Locate the cell with the specified text and output its [X, Y] center coordinate. 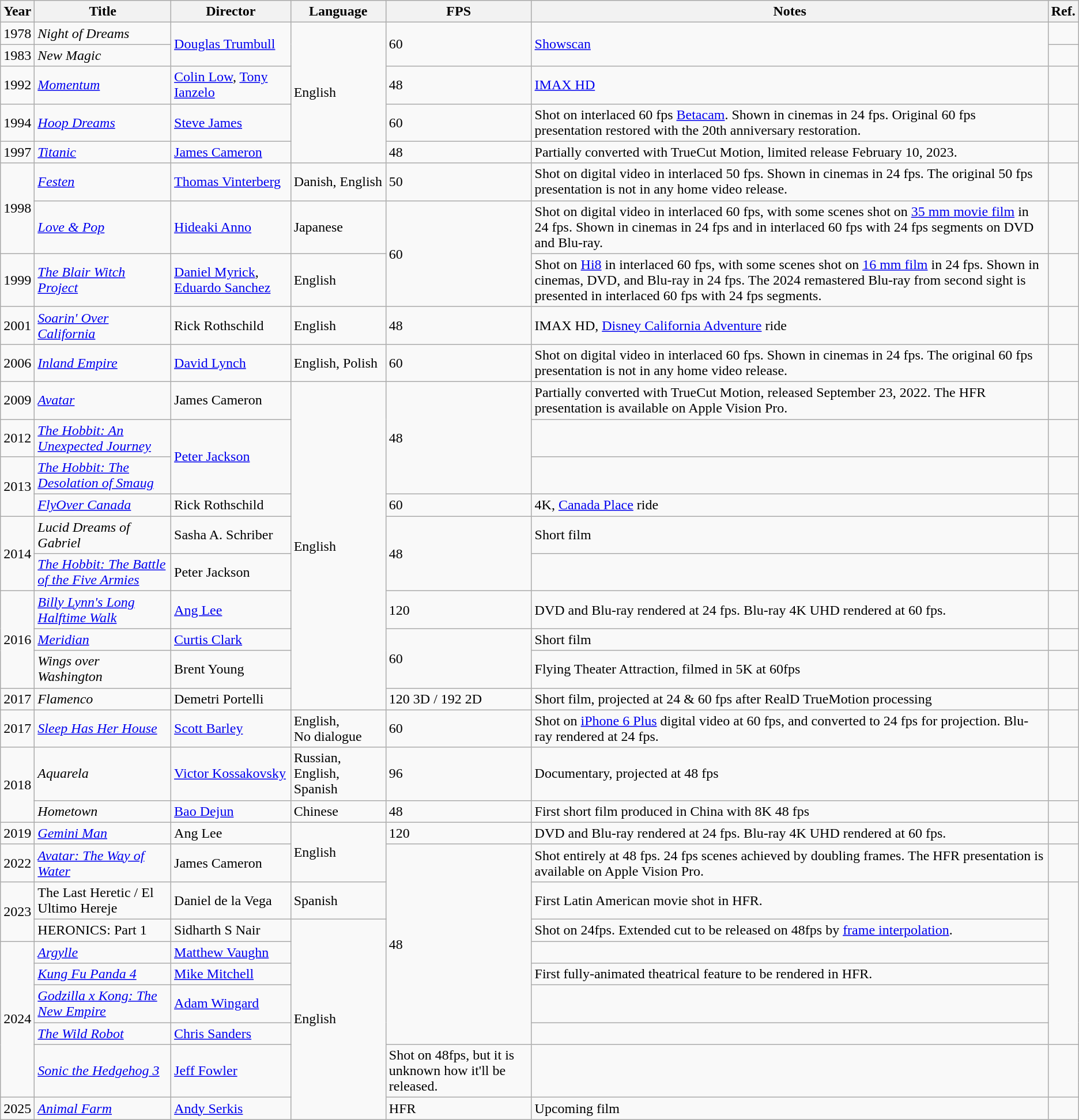
Shot entirely at 48 fps. 24 fps scenes achieved by doubling frames. The HFR presentation is available on Apple Vision Pro. [790, 863]
English, Polish [338, 363]
Andy Serkis [231, 1108]
Shot on 48fps, but it is unknown how it'll be released. [459, 1071]
Avatar: The Way of Water [103, 863]
2019 [17, 833]
The Last Heretic / El Ultimo Hereje [103, 900]
Sleep Has Her House [103, 728]
Sonic the Hedgehog 3 [103, 1071]
The Hobbit: The Desolation of Smaug [103, 476]
Partially converted with TrueCut Motion, released September 23, 2022. The HFR presentation is available on Apple Vision Pro. [790, 400]
Wings over Washington [103, 669]
Adam Wingard [231, 1004]
Director [231, 12]
Love & Pop [103, 227]
Avatar [103, 400]
2014 [17, 554]
Shot on interlaced 60 fps Betacam. Shown in cinemas in 24 fps. Original 60 fps presentation restored with the 20th anniversary restoration. [790, 122]
Night of Dreams [103, 33]
1992 [17, 85]
Upcoming film [790, 1108]
Titanic [103, 152]
Documentary, projected at 48 fps [790, 774]
Matthew Vaughn [231, 952]
IMAX HD [790, 85]
New Magic [103, 55]
Colin Low, Tony Ianzelo [231, 85]
2001 [17, 325]
Gemini Man [103, 833]
1978 [17, 33]
Language [338, 12]
Spanish [338, 900]
Ref. [1063, 12]
Jeff Fowler [231, 1071]
Hoop Dreams [103, 122]
2024 [17, 1020]
Kung Fu Panda 4 [103, 974]
2022 [17, 863]
Flamenco [103, 699]
Brent Young [231, 669]
English,No dialogue [338, 728]
Godzilla x Kong: The New Empire [103, 1004]
Daniel Myrick, Eduardo Sanchez [231, 280]
Inland Empire [103, 363]
2013 [17, 486]
HERONICS: Part 1 [103, 930]
The Wild Robot [103, 1034]
Danish, English [338, 182]
1999 [17, 280]
120 3D / 192 2D [459, 699]
FlyOver Canada [103, 505]
Shot on digital video in interlaced 60 fps. Shown in cinemas in 24 fps. The original 60 fps presentation is not in any home video release. [790, 363]
The Blair Witch Project [103, 280]
4K, Canada Place ride [790, 505]
Aquarela [103, 774]
Billy Lynn's Long Halftime Walk [103, 610]
Showscan [790, 44]
Japanese [338, 227]
Flying Theater Attraction, filmed in 5K at 60fps [790, 669]
2006 [17, 363]
2023 [17, 911]
Bao Dejun [231, 811]
2018 [17, 785]
FPS [459, 12]
First Latin American movie shot in HFR. [790, 900]
Shot on 24fps. Extended cut to be released on 48fps by frame interpolation. [790, 930]
Year [17, 12]
IMAX HD, Disney California Adventure ride [790, 325]
Partially converted with TrueCut Motion, limited release February 10, 2023. [790, 152]
Sasha A. Schriber [231, 535]
Shot on iPhone 6 Plus digital video at 60 fps, and converted to 24 fps for projection. Blu-ray rendered at 24 fps. [790, 728]
Chinese [338, 811]
The Hobbit: An Unexpected Journey [103, 438]
Shot on digital video in interlaced 50 fps. Shown in cinemas in 24 fps. The original 50 fps presentation is not in any home video release. [790, 182]
Lucid Dreams of Gabriel [103, 535]
Argylle [103, 952]
Meridian [103, 640]
50 [459, 182]
2016 [17, 640]
The Hobbit: The Battle of the Five Armies [103, 573]
Steve James [231, 122]
Sidharth S Nair [231, 930]
Chris Sanders [231, 1034]
Curtis Clark [231, 640]
Mike Mitchell [231, 974]
Animal Farm [103, 1108]
Momentum [103, 85]
Hideaki Anno [231, 227]
1997 [17, 152]
Thomas Vinterberg [231, 182]
Russian, English, Spanish [338, 774]
Scott Barley [231, 728]
Douglas Trumbull [231, 44]
Demetri Portelli [231, 699]
Title [103, 12]
David Lynch [231, 363]
2012 [17, 438]
Short film, projected at 24 & 60 fps after RealD TrueMotion processing [790, 699]
Soarin' Over California [103, 325]
First short film produced in China with 8K 48 fps [790, 811]
First fully-animated theatrical feature to be rendered in HFR. [790, 974]
2025 [17, 1108]
Notes [790, 12]
1998 [17, 209]
HFR [459, 1108]
Daniel de la Vega [231, 900]
Victor Kossakovsky [231, 774]
Festen [103, 182]
2009 [17, 400]
96 [459, 774]
1983 [17, 55]
1994 [17, 122]
Hometown [103, 811]
